Return the (x, y) coordinate for the center point of the cell that contains the specified text.  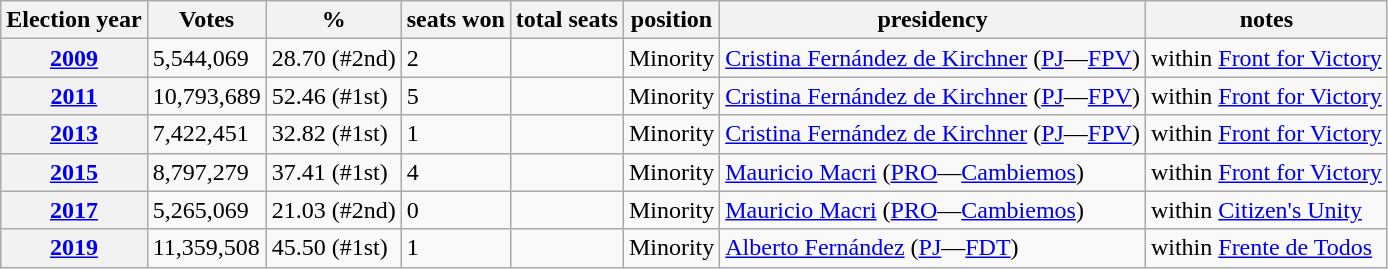
2015 (74, 172)
2011 (74, 96)
5,265,069 (206, 210)
32.82 (#1st) (334, 134)
seats won (456, 20)
presidency (933, 20)
2009 (74, 58)
5,544,069 (206, 58)
2017 (74, 210)
position (671, 20)
2013 (74, 134)
37.41 (#1st) (334, 172)
21.03 (#2nd) (334, 210)
45.50 (#1st) (334, 248)
within Frente de Todos (1266, 248)
Alberto Fernández (PJ—FDT) (933, 248)
11,359,508 (206, 248)
2019 (74, 248)
within Citizen's Unity (1266, 210)
% (334, 20)
notes (1266, 20)
Election year (74, 20)
2 (456, 58)
0 (456, 210)
10,793,689 (206, 96)
52.46 (#1st) (334, 96)
4 (456, 172)
5 (456, 96)
total seats (566, 20)
28.70 (#2nd) (334, 58)
7,422,451 (206, 134)
Votes (206, 20)
8,797,279 (206, 172)
